Return the [X, Y] coordinate for the center point of the cell that contains the specified text.  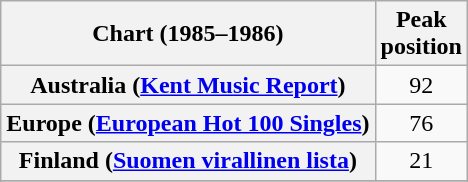
Finland (Suomen virallinen lista) [188, 161]
21 [421, 161]
92 [421, 85]
76 [421, 123]
Chart (1985–1986) [188, 34]
Europe (European Hot 100 Singles) [188, 123]
Peakposition [421, 34]
Australia (Kent Music Report) [188, 85]
